Return [x, y] of the center of cell containing provided text 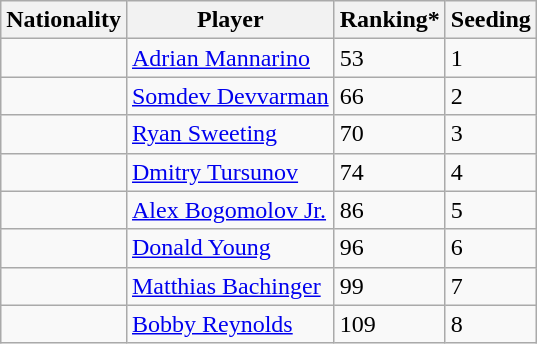
Bobby Reynolds [230, 324]
Dmitry Tursunov [230, 172]
Ryan Sweeting [230, 134]
Adrian Mannarino [230, 58]
Seeding [490, 20]
Donald Young [230, 248]
5 [490, 210]
7 [490, 286]
70 [390, 134]
109 [390, 324]
86 [390, 210]
1 [490, 58]
3 [490, 134]
66 [390, 96]
Nationality [64, 20]
2 [490, 96]
4 [490, 172]
53 [390, 58]
96 [390, 248]
6 [490, 248]
Alex Bogomolov Jr. [230, 210]
Matthias Bachinger [230, 286]
Player [230, 20]
99 [390, 286]
Ranking* [390, 20]
Somdev Devvarman [230, 96]
74 [390, 172]
8 [490, 324]
